Find where the given text appears and provide that cell's center as [X, Y] coordinate. 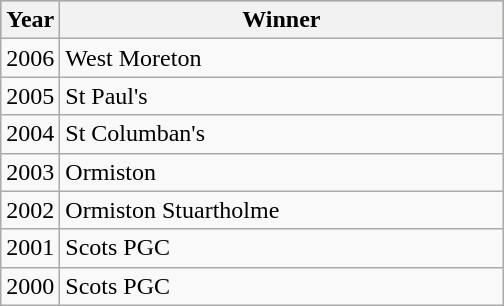
2004 [30, 134]
2000 [30, 286]
2006 [30, 58]
St Columban's [282, 134]
Year [30, 20]
West Moreton [282, 58]
2002 [30, 210]
Ormiston [282, 172]
2001 [30, 248]
Winner [282, 20]
St Paul's [282, 96]
Ormiston Stuartholme [282, 210]
2005 [30, 96]
2003 [30, 172]
